Provide the (X, Y) coordinate of the cell's center where the given text is located.  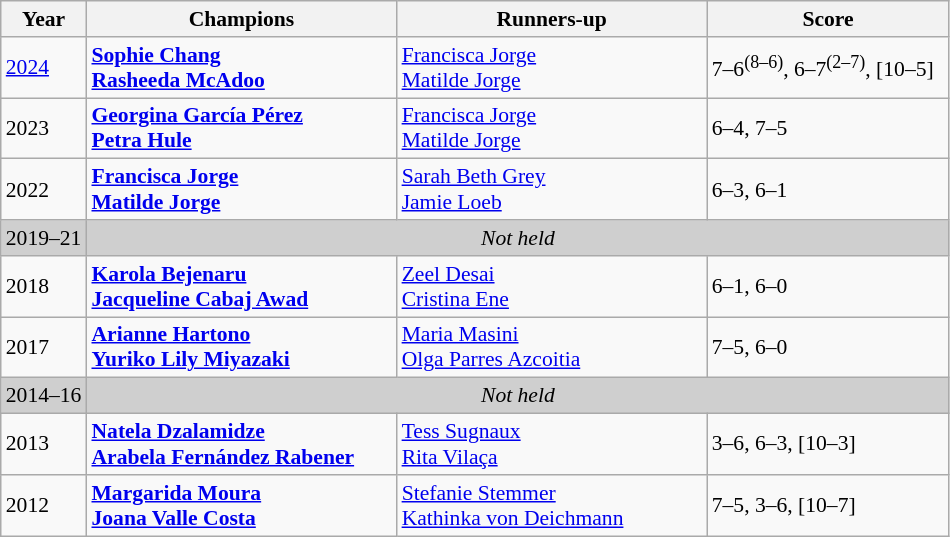
2024 (44, 68)
Champions (241, 19)
7–5, 6–0 (828, 348)
6–3, 6–1 (828, 190)
2018 (44, 286)
Karola Bejenaru Jacqueline Cabaj Awad (241, 286)
Maria Masini Olga Parres Azcoitia (552, 348)
2012 (44, 506)
3–6, 6–3, [10–3] (828, 444)
2019–21 (44, 238)
6–4, 7–5 (828, 128)
6–1, 6–0 (828, 286)
Tess Sugnaux Rita Vilaça (552, 444)
2017 (44, 348)
Natela Dzalamidze Arabela Fernández Rabener (241, 444)
Arianne Hartono Yuriko Lily Miyazaki (241, 348)
2022 (44, 190)
Sarah Beth Grey Jamie Loeb (552, 190)
Zeel Desai Cristina Ene (552, 286)
Sophie Chang Rasheeda McAdoo (241, 68)
2013 (44, 444)
Stefanie Stemmer Kathinka von Deichmann (552, 506)
Georgina García Pérez Petra Hule (241, 128)
7–5, 3–6, [10–7] (828, 506)
7–6(8–6), 6–7(2–7), [10–5] (828, 68)
Year (44, 19)
Score (828, 19)
Runners-up (552, 19)
Margarida Moura Joana Valle Costa (241, 506)
2014–16 (44, 396)
2023 (44, 128)
